Scan for the cell matching the given text and deliver its [X, Y] coordinate at center. 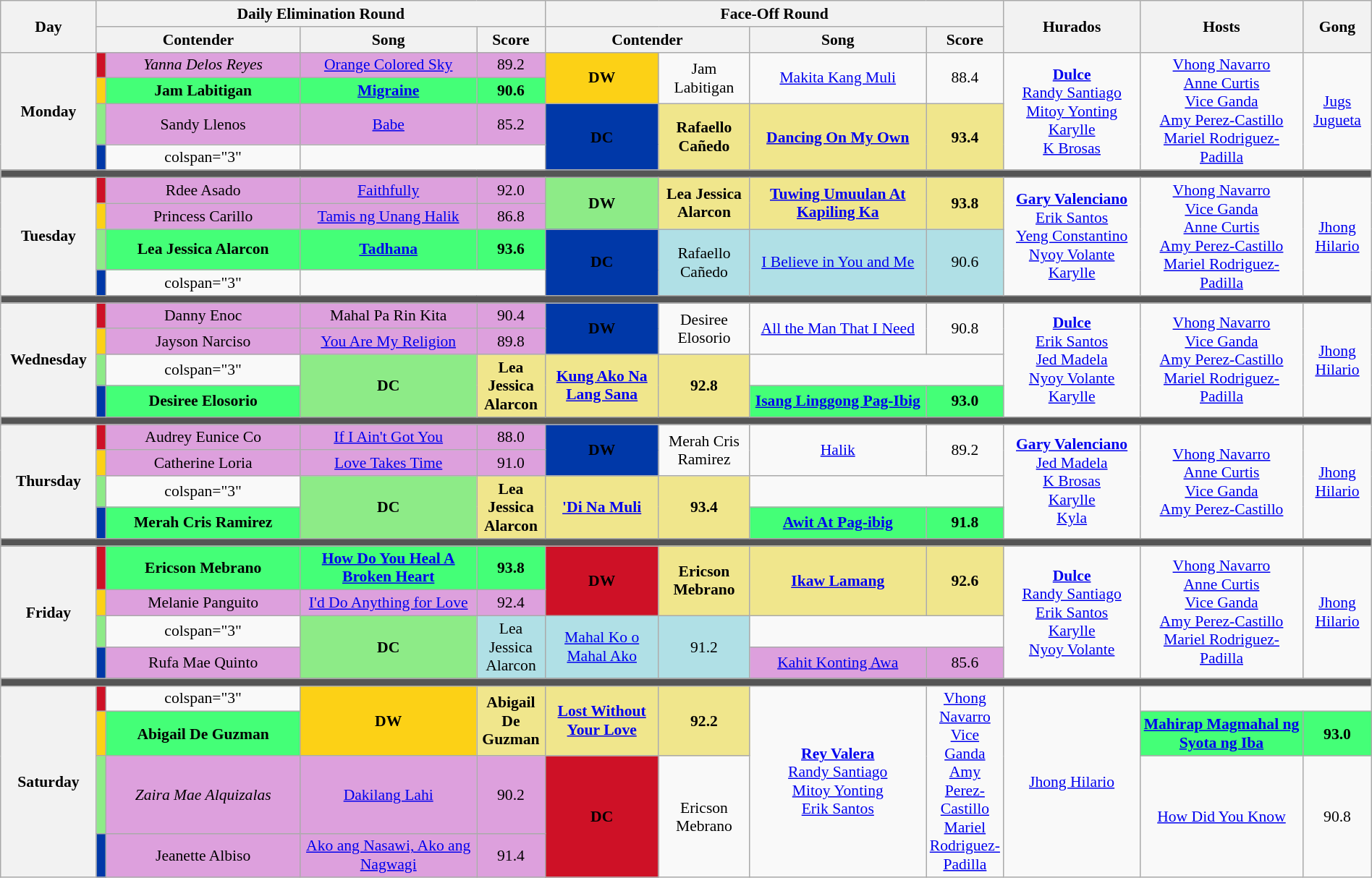
Ikaw Lamang [838, 581]
Gary ValencianoJed MadelaK BrosasKarylleKyla [1072, 482]
Mahal Pa Rin Kita [389, 316]
DulceRandy SantiagoErik SantosKarylleNyoy Volante [1072, 612]
Babe [389, 124]
Ako ang Nasawi, Ako ang Nagwagi [389, 855]
Dakilang Lahi [389, 794]
Thursday [48, 482]
91.2 [704, 648]
92.8 [704, 386]
92.2 [704, 720]
Lost Without Your Love [602, 720]
92.6 [965, 581]
How Do You Heal A Broken Heart [389, 568]
Vhong NavarroAnne CurtisVice GandaAmy Perez-Castillo [1221, 482]
90.4 [511, 316]
'Di Na Muli [602, 508]
If I Ain't Got You [389, 438]
Danny Enoc [203, 316]
86.8 [511, 216]
You Are My Religion [389, 342]
Saturday [48, 781]
Hurados [1072, 26]
Friday [48, 612]
DulceErik SantosJed MadelaNyoy VolanteKarylle [1072, 360]
Migraine [389, 91]
Mahirap Magmahal ng Syota ng Iba [1221, 733]
Mahal Ko o Mahal Ako [602, 648]
DulceRandy SantiagoMitoy YontingKarylleK Brosas [1072, 111]
Tadhana [389, 250]
Halik [838, 450]
Tuesday [48, 237]
How Did You Know [1221, 817]
Faithfully [389, 191]
Rdee Asado [203, 191]
Orange Colored Sky [389, 65]
Kung Ako Na Lang Sana [602, 386]
Face-Off Round [774, 14]
Rey ValeraRandy SantiagoMitoy YontingErik Santos [838, 781]
Monday [48, 111]
Jeanette Albiso [203, 855]
91.0 [511, 464]
Tamis ng Unang Halik [389, 216]
Sandy Llenos [203, 124]
Gary ValencianoErik SantosYeng ConstantinoNyoy VolanteKarylle [1072, 237]
Dancing On My Own [838, 137]
Kahit Konting Awa [838, 662]
88.4 [965, 78]
Catherine Loria [203, 464]
85.6 [965, 662]
90.2 [511, 794]
92.4 [511, 603]
I Believe in You and Me [838, 263]
Hosts [1221, 26]
All the Man That I Need [838, 328]
Isang Linggong Pag-Ibig [838, 401]
92.0 [511, 191]
Yanna Delos Reyes [203, 65]
Jugs Jugueta [1337, 111]
Zaira Mae Alquizalas [203, 794]
Wednesday [48, 360]
91.4 [511, 855]
Gong [1337, 26]
Jayson Narciso [203, 342]
Makita Kang Muli [838, 78]
89.8 [511, 342]
Day [48, 26]
93.6 [511, 250]
Tuwing Umuulan At Kapiling Ka [838, 204]
88.0 [511, 438]
Audrey Eunice Co [203, 438]
Melanie Panguito [203, 603]
Princess Carillo [203, 216]
Daily Elimination Round [321, 14]
85.2 [511, 124]
I'd Do Anything for Love [389, 603]
91.8 [965, 522]
Vhong NavarroVice GandaAnne CurtisAmy Perez-CastilloMariel Rodriguez-Padilla [1221, 237]
Awit At Pag-ibig [838, 522]
Rufa Mae Quinto [203, 662]
Love Takes Time [389, 464]
